Locate the cell with the specified text and output its [X, Y] center coordinate. 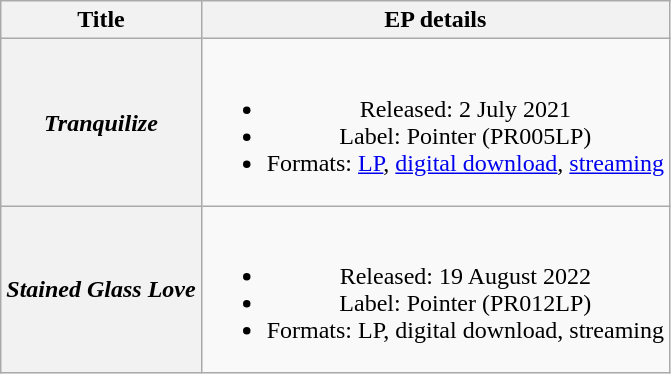
EP details [435, 20]
Released: 2 July 2021Label: Pointer (PR005LP)Formats: LP, digital download, streaming [435, 122]
Title [101, 20]
Tranquilize [101, 122]
Released: 19 August 2022Label: Pointer (PR012LP)Formats: LP, digital download, streaming [435, 290]
Stained Glass Love [101, 290]
